Return the [x, y] coordinate for the center point of the cell that contains the specified text.  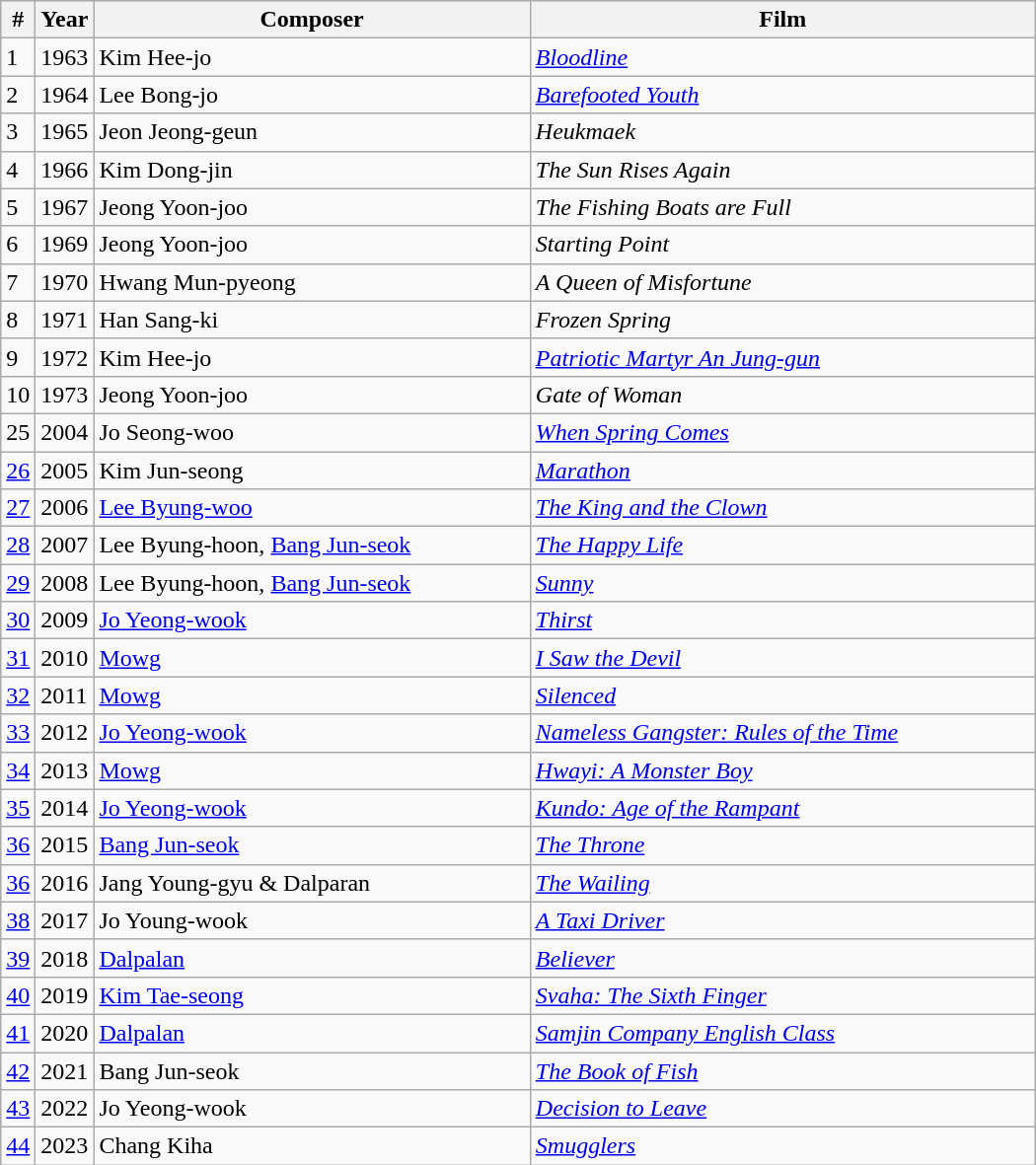
7 [18, 282]
A Taxi Driver [782, 920]
Gate of Woman [782, 395]
Smugglers [782, 1146]
Silenced [782, 695]
9 [18, 357]
Decision to Leave [782, 1109]
2016 [65, 883]
The King and the Clown [782, 508]
4 [18, 170]
Bloodline [782, 57]
Kim Tae-seong [312, 995]
2008 [65, 583]
2013 [65, 770]
The Happy Life [782, 546]
A Queen of Misfortune [782, 282]
Hwang Mun-pyeong [312, 282]
2004 [65, 432]
31 [18, 658]
2020 [65, 1033]
Heukmaek [782, 132]
40 [18, 995]
2009 [65, 620]
5 [18, 207]
1967 [65, 207]
32 [18, 695]
6 [18, 245]
2023 [65, 1146]
35 [18, 808]
Kundo: Age of the Rampant [782, 808]
The Sun Rises Again [782, 170]
1966 [65, 170]
8 [18, 320]
Barefooted Youth [782, 95]
2 [18, 95]
I Saw the Devil [782, 658]
The Book of Fish [782, 1070]
Samjin Company English Class [782, 1033]
10 [18, 395]
Han Sang-ki [312, 320]
2012 [65, 733]
Believer [782, 958]
1970 [65, 282]
2005 [65, 471]
Jeon Jeong-geun [312, 132]
Kim Jun-seong [312, 471]
Marathon [782, 471]
Frozen Spring [782, 320]
3 [18, 132]
The Fishing Boats are Full [782, 207]
34 [18, 770]
Chang Kiha [312, 1146]
42 [18, 1070]
Nameless Gangster: Rules of the Time [782, 733]
Lee Bong-jo [312, 95]
1973 [65, 395]
44 [18, 1146]
41 [18, 1033]
2021 [65, 1070]
27 [18, 508]
2014 [65, 808]
Thirst [782, 620]
2007 [65, 546]
Year [65, 20]
Jo Young-wook [312, 920]
Svaha: The Sixth Finger [782, 995]
29 [18, 583]
2011 [65, 695]
2018 [65, 958]
1965 [65, 132]
Lee Byung-woo [312, 508]
Jo Seong-woo [312, 432]
1972 [65, 357]
The Wailing [782, 883]
30 [18, 620]
1971 [65, 320]
Film [782, 20]
2017 [65, 920]
43 [18, 1109]
When Spring Comes [782, 432]
1964 [65, 95]
Kim Dong-jin [312, 170]
Composer [312, 20]
2006 [65, 508]
1969 [65, 245]
2022 [65, 1109]
The Throne [782, 845]
# [18, 20]
33 [18, 733]
2019 [65, 995]
38 [18, 920]
Hwayi: A Monster Boy [782, 770]
Sunny [782, 583]
Jang Young-gyu & Dalparan [312, 883]
2010 [65, 658]
26 [18, 471]
28 [18, 546]
Starting Point [782, 245]
39 [18, 958]
Patriotic Martyr An Jung-gun [782, 357]
1963 [65, 57]
2015 [65, 845]
1 [18, 57]
25 [18, 432]
